Pinpoint the cell where the given text exists, returning its (x, y) midpoint coordinate. 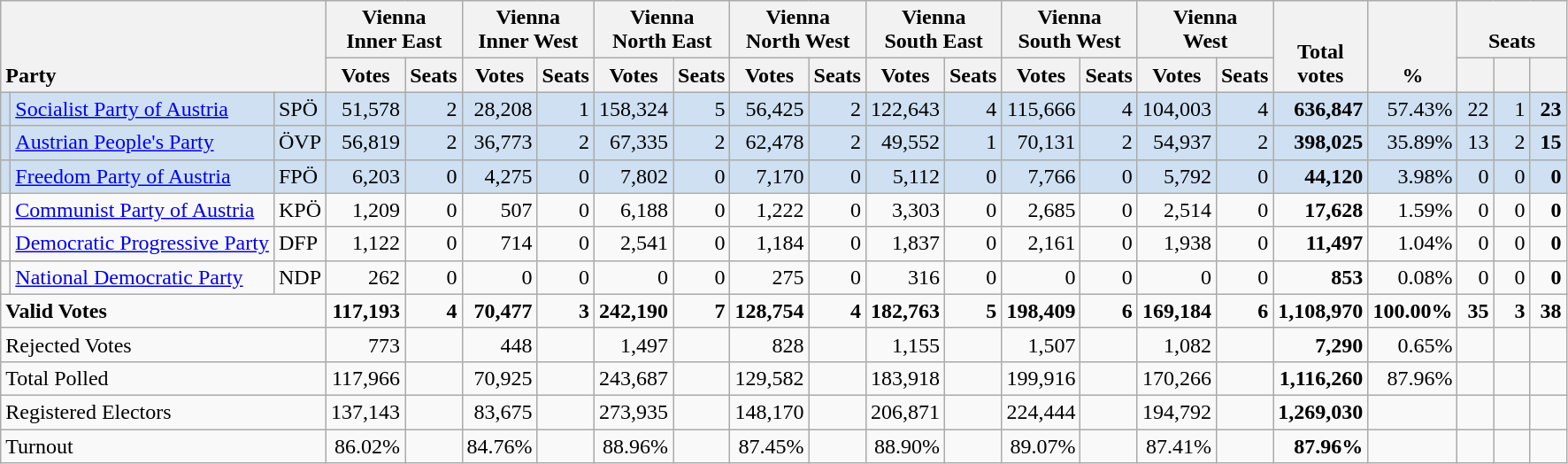
1,497 (634, 344)
7,290 (1320, 344)
1,155 (904, 344)
0.08% (1412, 277)
7,170 (770, 176)
44,120 (1320, 176)
56,425 (770, 109)
0.65% (1412, 344)
122,643 (904, 109)
1,938 (1177, 244)
49,552 (904, 143)
2,685 (1041, 210)
FPÖ (299, 176)
51,578 (366, 109)
Socialist Party of Austria (142, 109)
128,754 (770, 311)
1,108,970 (1320, 311)
158,324 (634, 109)
Freedom Party of Austria (142, 176)
1,222 (770, 210)
1,837 (904, 244)
ViennaNorth East (662, 30)
170,266 (1177, 378)
104,003 (1177, 109)
206,871 (904, 412)
ViennaInner West (527, 30)
89.07% (1041, 445)
56,819 (366, 143)
National Democratic Party (142, 277)
1,269,030 (1320, 412)
Rejected Votes (164, 344)
87.45% (770, 445)
70,925 (499, 378)
7 (702, 311)
6,188 (634, 210)
1,116,260 (1320, 378)
54,937 (1177, 143)
1.59% (1412, 210)
148,170 (770, 412)
70,477 (499, 311)
242,190 (634, 311)
23 (1549, 109)
SPÖ (299, 109)
ViennaSouth West (1069, 30)
117,193 (366, 311)
183,918 (904, 378)
129,582 (770, 378)
67,335 (634, 143)
1,209 (366, 210)
17,628 (1320, 210)
1,122 (366, 244)
1,507 (1041, 344)
Communist Party of Austria (142, 210)
Totalvotes (1320, 46)
853 (1320, 277)
Valid Votes (164, 311)
NDP (299, 277)
57.43% (1412, 109)
1,184 (770, 244)
182,763 (904, 311)
ViennaWest (1205, 30)
35.89% (1412, 143)
273,935 (634, 412)
62,478 (770, 143)
194,792 (1177, 412)
22 (1476, 109)
DFP (299, 244)
88.96% (634, 445)
3,303 (904, 210)
38 (1549, 311)
714 (499, 244)
Total Polled (164, 378)
ÖVP (299, 143)
11,497 (1320, 244)
5,792 (1177, 176)
198,409 (1041, 311)
Democratic Progressive Party (142, 244)
28,208 (499, 109)
115,666 (1041, 109)
15 (1549, 143)
224,444 (1041, 412)
88.90% (904, 445)
117,966 (366, 378)
2,161 (1041, 244)
87.41% (1177, 445)
773 (366, 344)
507 (499, 210)
% (1412, 46)
13 (1476, 143)
137,143 (366, 412)
2,541 (634, 244)
ViennaNorth West (798, 30)
3.98% (1412, 176)
ViennaInner East (395, 30)
4,275 (499, 176)
KPÖ (299, 210)
169,184 (1177, 311)
2,514 (1177, 210)
6,203 (366, 176)
36,773 (499, 143)
Turnout (164, 445)
ViennaSouth East (933, 30)
275 (770, 277)
398,025 (1320, 143)
448 (499, 344)
84.76% (499, 445)
1.04% (1412, 244)
Austrian People's Party (142, 143)
1,082 (1177, 344)
243,687 (634, 378)
86.02% (366, 445)
7,802 (634, 176)
199,916 (1041, 378)
636,847 (1320, 109)
Registered Electors (164, 412)
7,766 (1041, 176)
70,131 (1041, 143)
35 (1476, 311)
828 (770, 344)
Party (164, 46)
100.00% (1412, 311)
316 (904, 277)
262 (366, 277)
83,675 (499, 412)
5,112 (904, 176)
